From the cell containing the given text, extract its center point as (X, Y) coordinate. 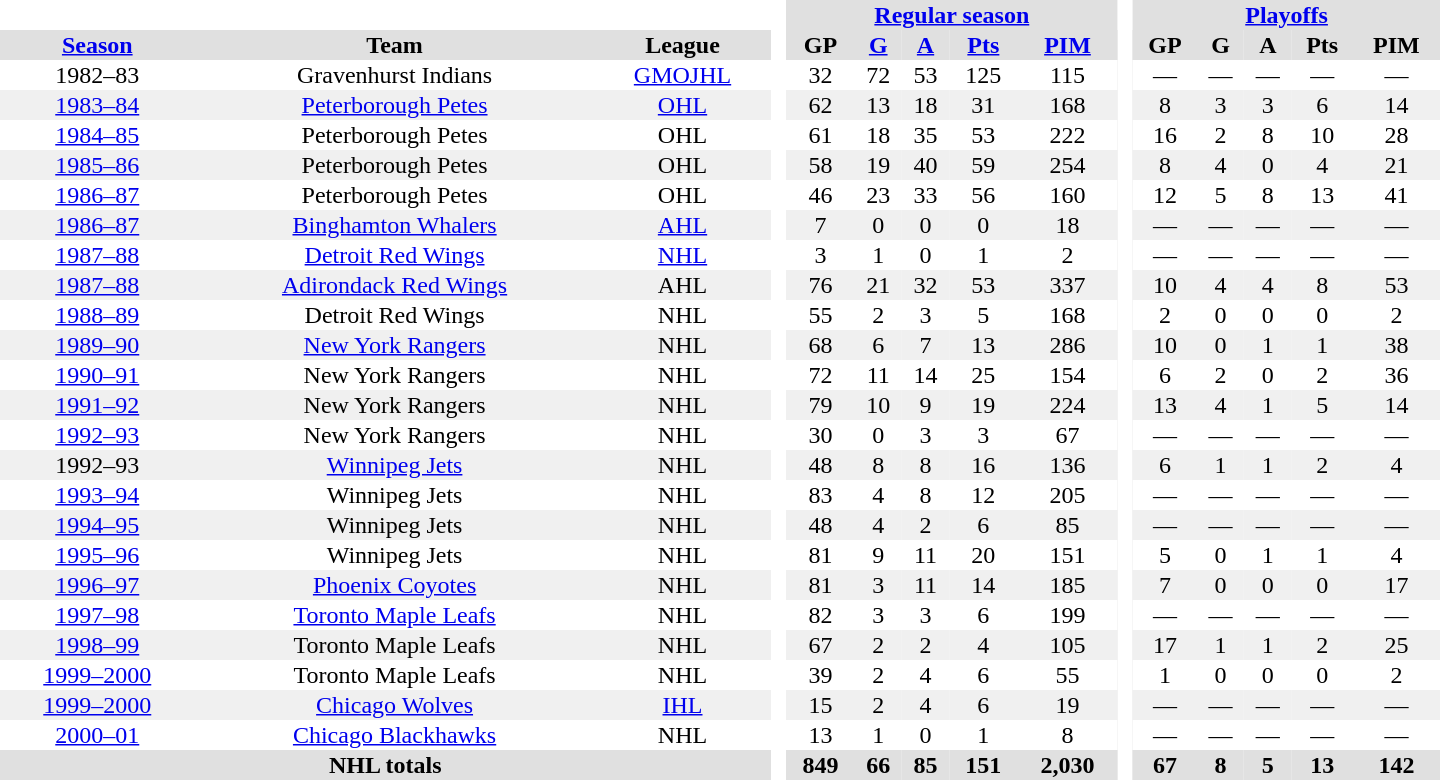
Chicago Wolves (395, 705)
1990–91 (98, 375)
222 (1068, 135)
46 (820, 195)
224 (1068, 405)
185 (1068, 585)
Gravenhurst Indians (395, 75)
58 (820, 165)
160 (1068, 195)
105 (1068, 645)
62 (820, 105)
154 (1068, 375)
76 (820, 285)
1989–90 (98, 345)
82 (820, 615)
20 (983, 555)
IHL (683, 705)
1985–86 (98, 165)
1994–95 (98, 525)
125 (983, 75)
GMOJHL (683, 75)
1996–97 (98, 585)
254 (1068, 165)
Adirondack Red Wings (395, 285)
142 (1396, 765)
1993–94 (98, 495)
79 (820, 405)
1998–99 (98, 645)
205 (1068, 495)
31 (983, 105)
NHL totals (385, 765)
33 (926, 195)
1988–89 (98, 315)
337 (1068, 285)
1982–83 (98, 75)
Phoenix Coyotes (395, 585)
41 (1396, 195)
83 (820, 495)
66 (878, 765)
1984–85 (98, 135)
Playoffs (1286, 15)
Regular season (952, 15)
1983–84 (98, 105)
39 (820, 675)
Chicago Blackhawks (395, 735)
28 (1396, 135)
Binghamton Whalers (395, 225)
40 (926, 165)
68 (820, 345)
15 (820, 705)
115 (1068, 75)
38 (1396, 345)
56 (983, 195)
1991–92 (98, 405)
League (683, 45)
35 (926, 135)
Team (395, 45)
2000–01 (98, 735)
30 (820, 435)
1995–96 (98, 555)
1997–98 (98, 615)
286 (1068, 345)
59 (983, 165)
199 (1068, 615)
2,030 (1068, 765)
36 (1396, 375)
136 (1068, 465)
Season (98, 45)
849 (820, 765)
61 (820, 135)
23 (878, 195)
